Return (x, y) of the center of cell containing provided text 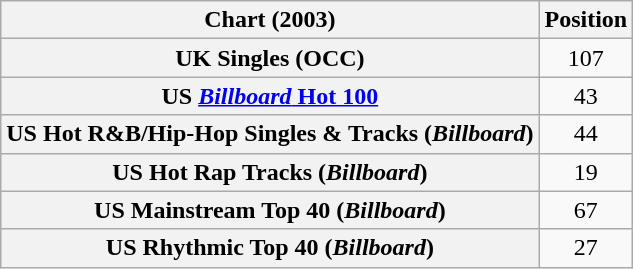
Chart (2003) (270, 20)
US Rhythmic Top 40 (Billboard) (270, 248)
19 (586, 172)
27 (586, 248)
US Hot R&B/Hip-Hop Singles & Tracks (Billboard) (270, 134)
Position (586, 20)
107 (586, 58)
UK Singles (OCC) (270, 58)
44 (586, 134)
67 (586, 210)
US Hot Rap Tracks (Billboard) (270, 172)
US Billboard Hot 100 (270, 96)
43 (586, 96)
US Mainstream Top 40 (Billboard) (270, 210)
